From the cell containing the given text, extract its center point as (x, y) coordinate. 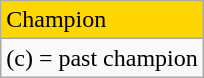
Champion (102, 20)
(c) = past champion (102, 58)
